Return the [x, y] coordinate for the center point of the cell that contains the specified text.  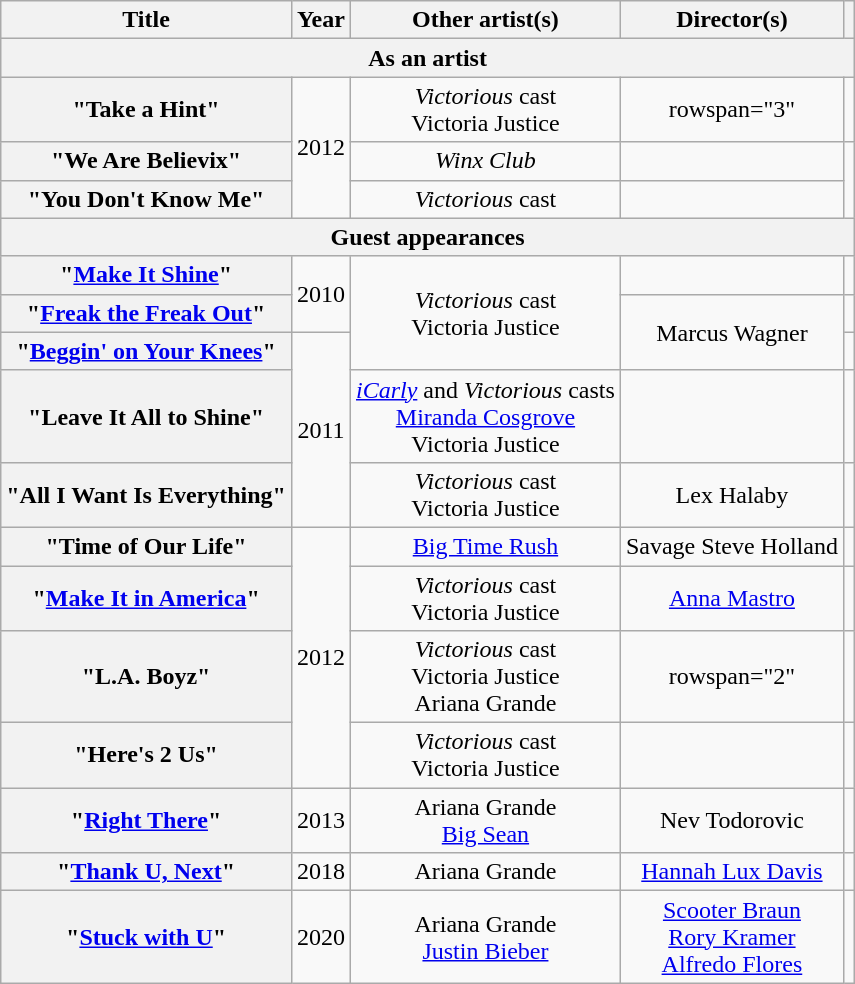
Victorious cast [485, 199]
"Make It in America" [146, 598]
Hannah Lux Davis [732, 872]
"We Are Believix" [146, 161]
Ariana GrandeJustin Bieber [485, 937]
"Freak the Freak Out" [146, 313]
"Stuck with U" [146, 937]
Guest appearances [428, 237]
"Make It Shine" [146, 275]
"Right There" [146, 820]
"Take a Hint" [146, 110]
Title [146, 20]
Ariana Grande [485, 872]
Lex Halaby [732, 494]
"Time of Our Life" [146, 546]
"Beggin' on Your Knees" [146, 351]
"Leave It All to Shine" [146, 416]
2010 [320, 294]
Scooter BraunRory KramerAlfredo Flores [732, 937]
Victorious castVictoria JusticeAriana Grande [485, 677]
Ariana GrandeBig Sean [485, 820]
"You Don't Know Me" [146, 199]
"L.A. Boyz" [146, 677]
Marcus Wagner [732, 332]
rowspan="3" [732, 110]
Anna Mastro [732, 598]
Other artist(s) [485, 20]
iCarly and Victorious castsMiranda CosgroveVictoria Justice [485, 416]
rowspan="2" [732, 677]
2018 [320, 872]
2013 [320, 820]
Year [320, 20]
Director(s) [732, 20]
"Here's 2 Us" [146, 756]
"All I Want Is Everything" [146, 494]
2011 [320, 430]
Big Time Rush [485, 546]
Winx Club [485, 161]
2020 [320, 937]
As an artist [428, 58]
Savage Steve Holland [732, 546]
Nev Todorovic [732, 820]
"Thank U, Next" [146, 872]
